Find where the given text appears and provide that cell's center as (X, Y) coordinate. 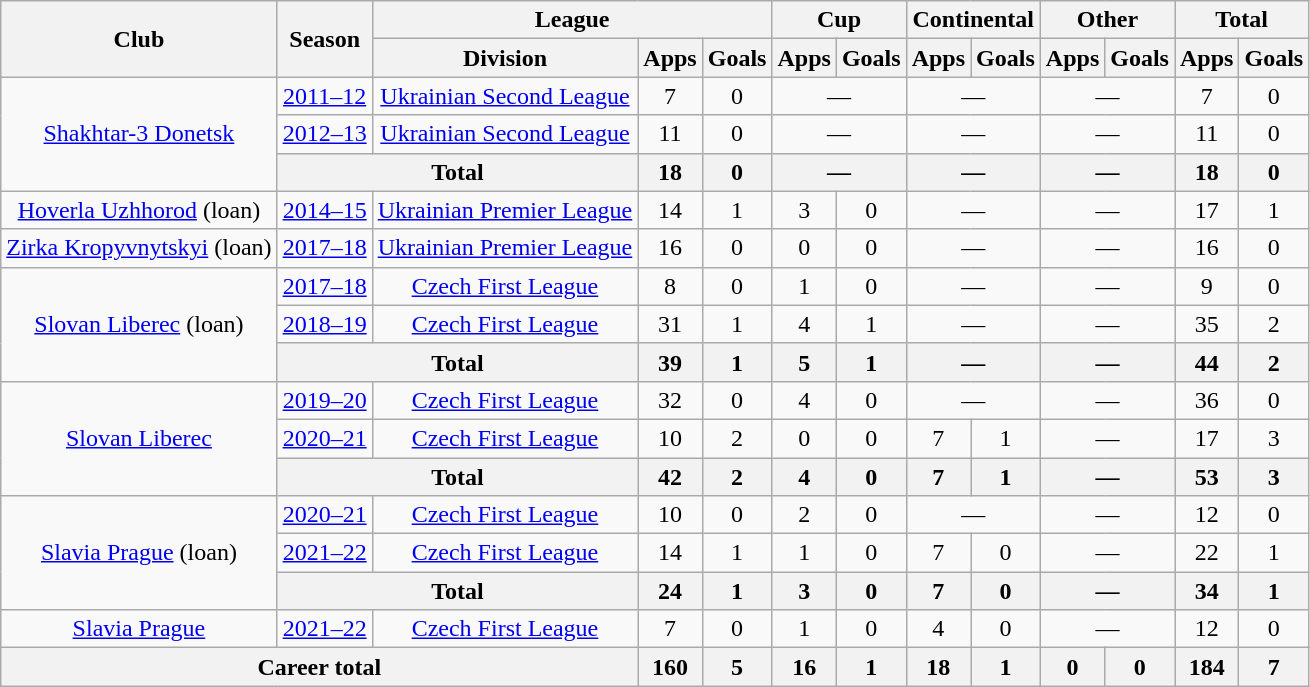
Continental (973, 20)
Slavia Prague (139, 629)
53 (1206, 477)
31 (670, 324)
24 (670, 591)
Shakhtar-3 Donetsk (139, 134)
32 (670, 400)
Cup (839, 20)
160 (670, 667)
184 (1206, 667)
22 (1206, 553)
Slovan Liberec (139, 438)
Slavia Prague (loan) (139, 553)
2018–19 (324, 324)
Other (1107, 20)
35 (1206, 324)
2014–15 (324, 210)
2019–20 (324, 400)
9 (1206, 286)
Zirka Kropyvnytskyi (loan) (139, 248)
Division (505, 58)
42 (670, 477)
39 (670, 362)
Season (324, 39)
Hoverla Uzhhorod (loan) (139, 210)
2012–13 (324, 134)
Slovan Liberec (loan) (139, 324)
36 (1206, 400)
Club (139, 39)
Career total (320, 667)
League (572, 20)
44 (1206, 362)
8 (670, 286)
2011–12 (324, 96)
34 (1206, 591)
